Capture the cell that displays the provided text and extract its (x, y) central coordinate. 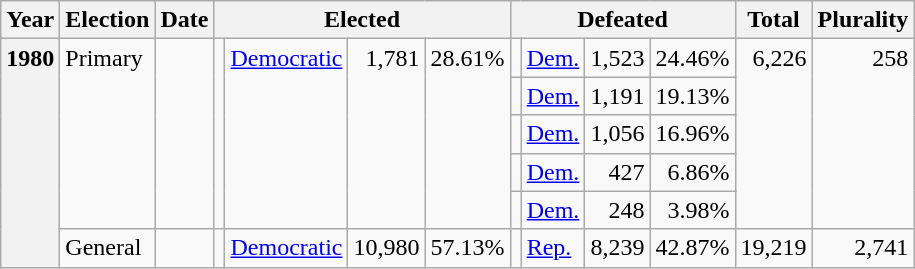
8,239 (618, 248)
42.87% (692, 248)
Primary (108, 134)
6.86% (692, 172)
Year (30, 20)
28.61% (468, 134)
10,980 (386, 248)
1,191 (618, 96)
Plurality (863, 20)
258 (863, 134)
1980 (30, 153)
Election (108, 20)
1,523 (618, 58)
3.98% (692, 210)
Total (774, 20)
Rep. (553, 248)
1,781 (386, 134)
1,056 (618, 134)
Elected (362, 20)
248 (618, 210)
Date (184, 20)
2,741 (863, 248)
427 (618, 172)
Defeated (622, 20)
19,219 (774, 248)
6,226 (774, 134)
57.13% (468, 248)
16.96% (692, 134)
19.13% (692, 96)
General (108, 248)
24.46% (692, 58)
